Return [x, y] of the center of cell containing provided text 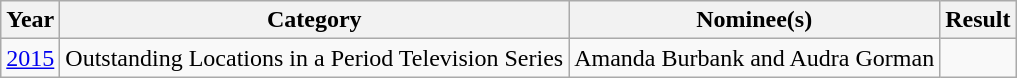
Outstanding Locations in a Period Television Series [314, 58]
Nominee(s) [754, 20]
2015 [30, 58]
Category [314, 20]
Year [30, 20]
Result [978, 20]
Amanda Burbank and Audra Gorman [754, 58]
